Find where the given text appears and provide that cell's center as (x, y) coordinate. 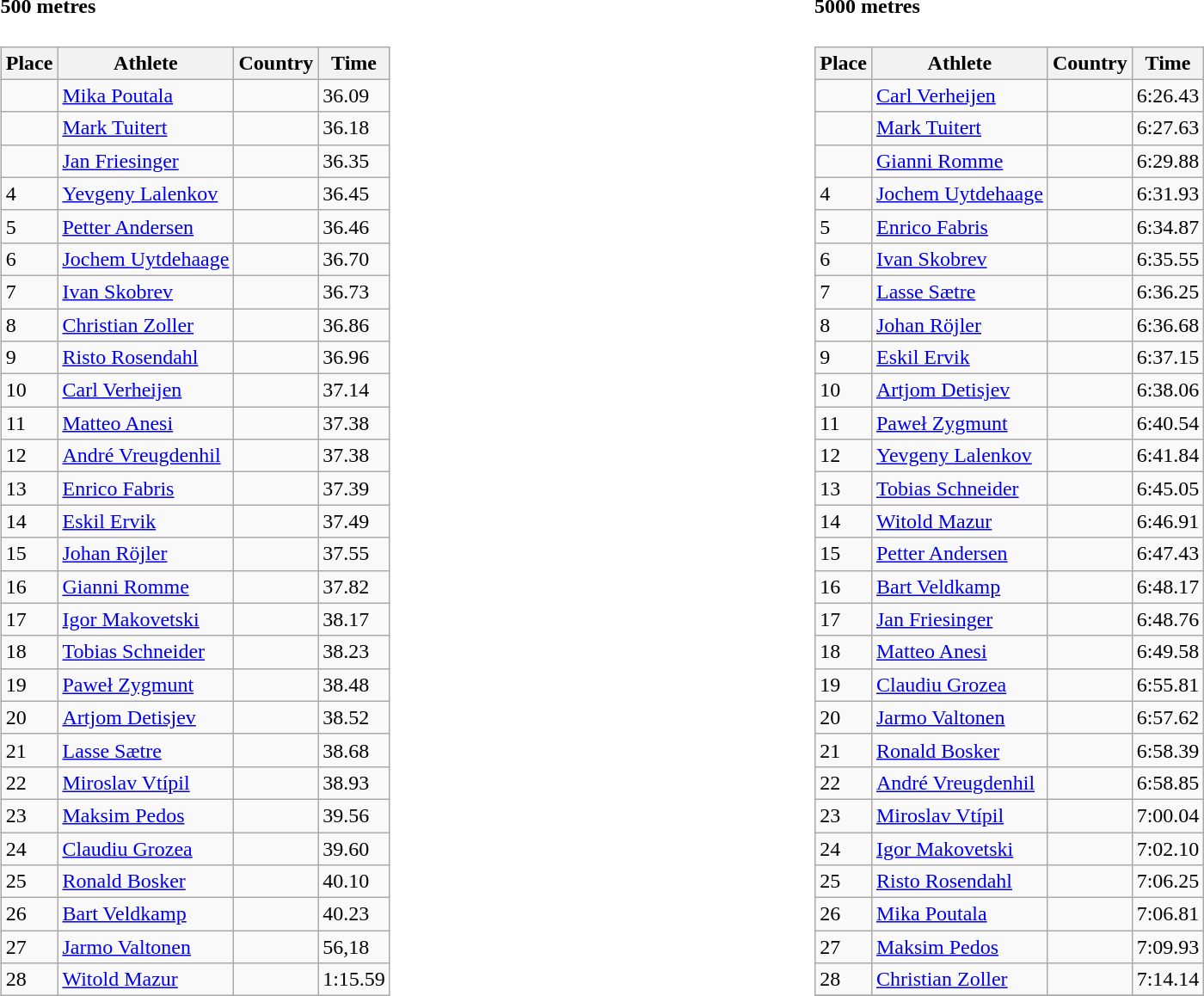
6:46.91 (1168, 521)
6:48.76 (1168, 619)
7:02.10 (1168, 849)
38.23 (354, 652)
40.10 (354, 882)
6:36.68 (1168, 325)
37.49 (354, 521)
39.60 (354, 849)
36.73 (354, 292)
6:34.87 (1168, 226)
7:14.14 (1168, 980)
38.68 (354, 750)
6:37.15 (1168, 358)
37.14 (354, 390)
38.52 (354, 717)
37.82 (354, 587)
7:06.25 (1168, 882)
56,18 (354, 947)
6:47.43 (1168, 554)
36.46 (354, 226)
6:55.81 (1168, 685)
36.45 (354, 194)
6:41.84 (1168, 456)
6:29.88 (1168, 161)
6:58.85 (1168, 783)
36.35 (354, 161)
39.56 (354, 815)
40.23 (354, 914)
6:31.93 (1168, 194)
36.86 (354, 325)
6:58.39 (1168, 750)
6:40.54 (1168, 423)
6:27.63 (1168, 128)
6:26.43 (1168, 95)
6:48.17 (1168, 587)
6:35.55 (1168, 259)
38.93 (354, 783)
1:15.59 (354, 980)
38.48 (354, 685)
36.70 (354, 259)
36.18 (354, 128)
6:57.62 (1168, 717)
6:49.58 (1168, 652)
37.55 (354, 554)
6:36.25 (1168, 292)
36.96 (354, 358)
36.09 (354, 95)
7:06.81 (1168, 914)
38.17 (354, 619)
7:09.93 (1168, 947)
6:38.06 (1168, 390)
7:00.04 (1168, 815)
6:45.05 (1168, 489)
37.39 (354, 489)
